Pinpoint the cell where the given text exists, returning its [X, Y] midpoint coordinate. 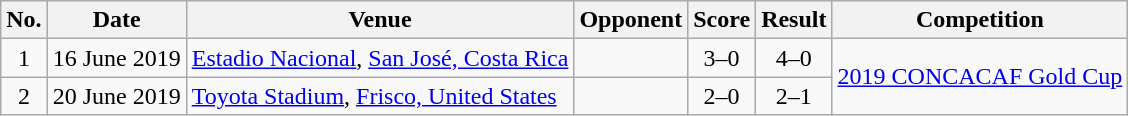
Estadio Nacional, San José, Costa Rica [380, 58]
Venue [380, 20]
2–1 [794, 96]
16 June 2019 [116, 58]
2–0 [722, 96]
Date [116, 20]
Toyota Stadium, Frisco, United States [380, 96]
Opponent [631, 20]
1 [24, 58]
3–0 [722, 58]
2 [24, 96]
Score [722, 20]
20 June 2019 [116, 96]
No. [24, 20]
Result [794, 20]
4–0 [794, 58]
Competition [980, 20]
2019 CONCACAF Gold Cup [980, 77]
